Provide the (x, y) coordinate of the cell's center where the given text is located.  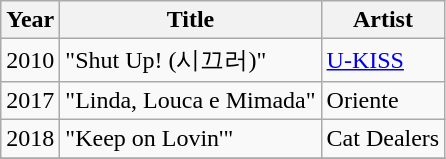
"Linda, Louca e Mimada" (190, 100)
2018 (30, 138)
"Keep on Lovin'" (190, 138)
U-KISS (383, 60)
Title (190, 20)
"Shut Up! (시끄러)" (190, 60)
Cat Dealers (383, 138)
2017 (30, 100)
Oriente (383, 100)
2010 (30, 60)
Year (30, 20)
Artist (383, 20)
